Output the (x, y) coordinate of the center of the cell containing the given text.  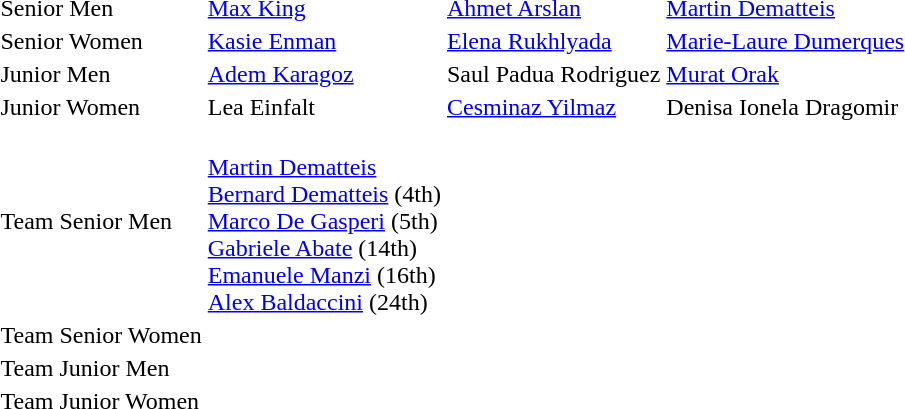
Adem Karagoz (324, 74)
Saul Padua Rodriguez (554, 74)
Lea Einfalt (324, 107)
Kasie Enman (324, 41)
Cesminaz Yilmaz (554, 107)
Martin Dematteis Bernard Dematteis (4th)Marco De Gasperi (5th)Gabriele Abate (14th)Emanuele Manzi (16th) Alex Baldaccini (24th) (324, 221)
Elena Rukhlyada (554, 41)
